Search for the cell housing the specified text and yield its (x, y) center coordinate. 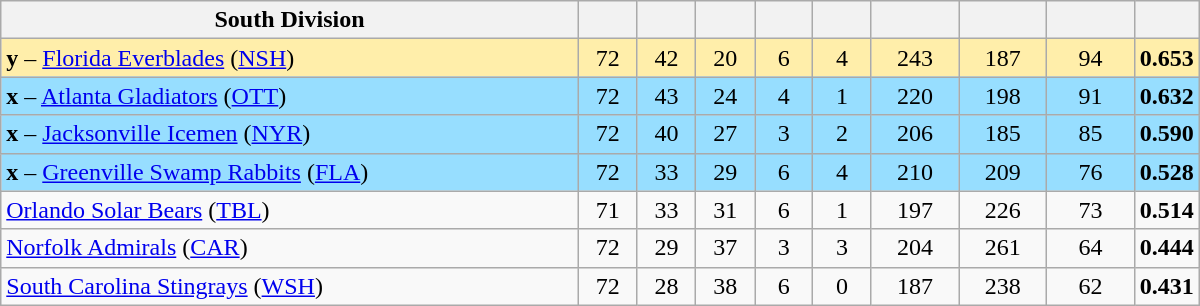
238 (1003, 286)
204 (915, 248)
0.514 (1166, 210)
38 (726, 286)
261 (1003, 248)
0.528 (1166, 172)
27 (726, 134)
31 (726, 210)
226 (1003, 210)
185 (1003, 134)
20 (726, 58)
24 (726, 96)
x – Greenville Swamp Rabbits (FLA) (290, 172)
76 (1090, 172)
94 (1090, 58)
43 (666, 96)
62 (1090, 286)
0.444 (1166, 248)
210 (915, 172)
73 (1090, 210)
y – Florida Everblades (NSH) (290, 58)
197 (915, 210)
40 (666, 134)
South Division (290, 20)
42 (666, 58)
71 (608, 210)
0.653 (1166, 58)
0.632 (1166, 96)
x – Atlanta Gladiators (OTT) (290, 96)
209 (1003, 172)
0.431 (1166, 286)
0 (842, 286)
Norfolk Admirals (CAR) (290, 248)
243 (915, 58)
28 (666, 286)
x – Jacksonville Icemen (NYR) (290, 134)
64 (1090, 248)
Orlando Solar Bears (TBL) (290, 210)
37 (726, 248)
South Carolina Stingrays (WSH) (290, 286)
198 (1003, 96)
91 (1090, 96)
206 (915, 134)
85 (1090, 134)
220 (915, 96)
0.590 (1166, 134)
2 (842, 134)
